Extract the [X, Y] coordinate from the center of the cell holding the provided text.  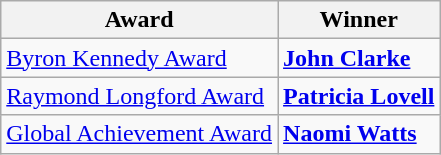
Winner [359, 20]
Raymond Longford Award [140, 96]
Byron Kennedy Award [140, 58]
John Clarke [359, 58]
Naomi Watts [359, 134]
Global Achievement Award [140, 134]
Patricia Lovell [359, 96]
Award [140, 20]
